Return the [X, Y] coordinate for the center point of the cell that contains the specified text.  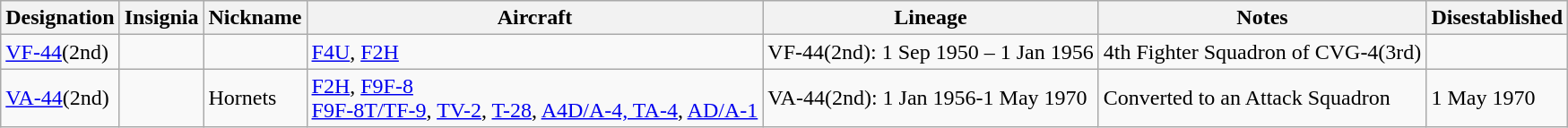
VA-44(2nd): 1 Jan 1956-1 May 1970 [931, 98]
Nickname [255, 18]
Designation [60, 18]
Converted to an Attack Squadron [1262, 98]
VA-44(2nd) [60, 98]
Lineage [931, 18]
4th Fighter Squadron of CVG-4(3rd) [1262, 52]
F4U, F2H [534, 52]
Disestablished [1497, 18]
Aircraft [534, 18]
Insignia [161, 18]
Notes [1262, 18]
1 May 1970 [1497, 98]
VF-44(2nd): 1 Sep 1950 – 1 Jan 1956 [931, 52]
F2H, F9F-8F9F-8T/TF-9, TV-2, T-28, A4D/A-4, TA-4, AD/A-1 [534, 98]
VF-44(2nd) [60, 52]
Hornets [255, 98]
